Return (X, Y) of the center of cell containing provided text 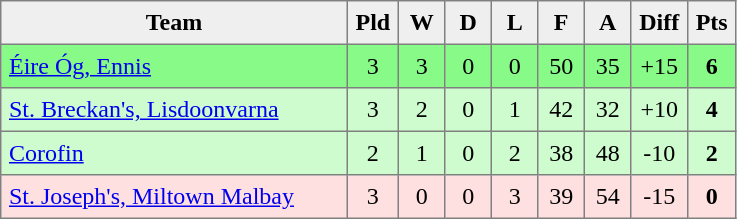
38 (561, 153)
St. Joseph's, Miltown Malbay (174, 197)
A (607, 23)
42 (561, 110)
F (561, 23)
Pld (372, 23)
Diff (659, 23)
St. Breckan's, Lisdoonvarna (174, 110)
Team (174, 23)
W (421, 23)
Éire Óg, Ennis (174, 66)
L (514, 23)
-10 (659, 153)
4 (711, 110)
50 (561, 66)
+10 (659, 110)
Pts (711, 23)
54 (607, 197)
-15 (659, 197)
35 (607, 66)
Corofin (174, 153)
+15 (659, 66)
32 (607, 110)
6 (711, 66)
48 (607, 153)
D (468, 23)
39 (561, 197)
